Scan for the cell matching the given text and deliver its [x, y] coordinate at center. 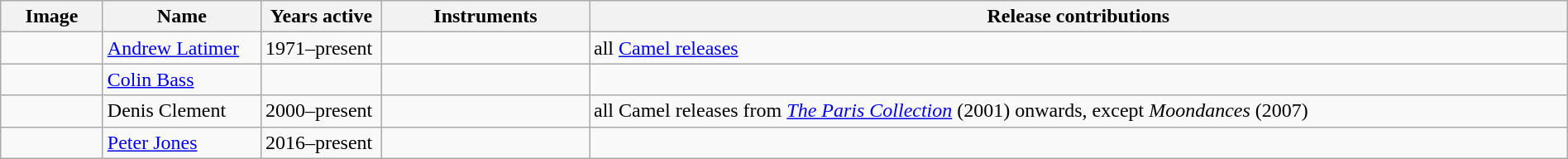
2000–present [321, 111]
Years active [321, 17]
all Camel releases [1078, 48]
Image [52, 17]
Denis Clement [182, 111]
Colin Bass [182, 79]
Release contributions [1078, 17]
Instruments [485, 17]
1971–present [321, 48]
Peter Jones [182, 142]
2016–present [321, 142]
Andrew Latimer [182, 48]
Name [182, 17]
all Camel releases from The Paris Collection (2001) onwards, except Moondances (2007) [1078, 111]
